Provide the [x, y] coordinate of the cell's center where the given text is located.  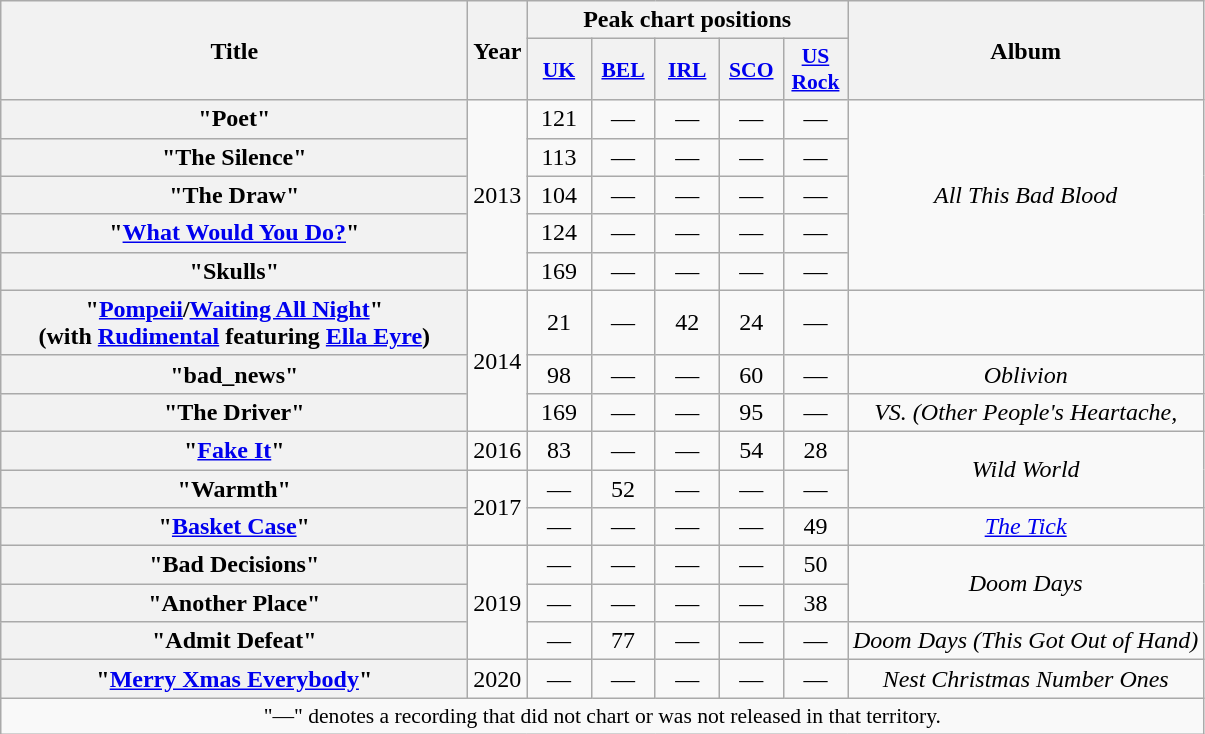
49 [815, 527]
98 [559, 374]
54 [751, 450]
The Tick [1026, 527]
95 [751, 412]
50 [815, 565]
Nest Christmas Number Ones [1026, 679]
"Warmth" [234, 489]
"Fake It" [234, 450]
60 [751, 374]
124 [559, 233]
2014 [498, 360]
UK [559, 70]
USRock [815, 70]
"Merry Xmas Everybody" [234, 679]
42 [687, 322]
"bad_news" [234, 374]
24 [751, 322]
21 [559, 322]
Doom Days (This Got Out of Hand) [1026, 641]
Doom Days [1026, 584]
"What Would You Do?" [234, 233]
"The Draw" [234, 195]
"Admit Defeat" [234, 641]
Album [1026, 50]
"The Silence" [234, 157]
2020 [498, 679]
BEL [623, 70]
SCO [751, 70]
"—" denotes a recording that did not chart or was not released in that territory. [602, 716]
Peak chart positions [688, 20]
IRL [687, 70]
52 [623, 489]
"Pompeii/Waiting All Night"(with Rudimental featuring Ella Eyre) [234, 322]
2017 [498, 508]
121 [559, 119]
2019 [498, 603]
104 [559, 195]
28 [815, 450]
"Another Place" [234, 603]
Title [234, 50]
All This Bad Blood [1026, 195]
"Skulls" [234, 271]
"Poet" [234, 119]
113 [559, 157]
38 [815, 603]
"Basket Case" [234, 527]
2013 [498, 195]
2016 [498, 450]
Oblivion [1026, 374]
Year [498, 50]
VS. (Other People's Heartache, [1026, 412]
83 [559, 450]
Wild World [1026, 469]
"The Driver" [234, 412]
"Bad Decisions" [234, 565]
77 [623, 641]
